Identify which cell holds the provided text, then report its [x, y] central coordinate. 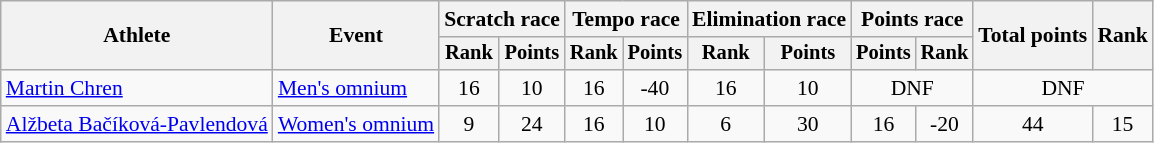
Men's omnium [356, 88]
9 [468, 124]
-20 [945, 124]
44 [1032, 124]
Elimination race [769, 19]
Alžbeta Bačíková-Pavlendová [137, 124]
6 [726, 124]
Tempo race [626, 19]
Martin Chren [137, 88]
24 [532, 124]
Event [356, 36]
Scratch race [502, 19]
Points race [912, 19]
Total points [1032, 36]
15 [1122, 124]
Athlete [137, 36]
Women's omnium [356, 124]
-40 [655, 88]
30 [808, 124]
